Search for the cell housing the specified text and yield its [X, Y] center coordinate. 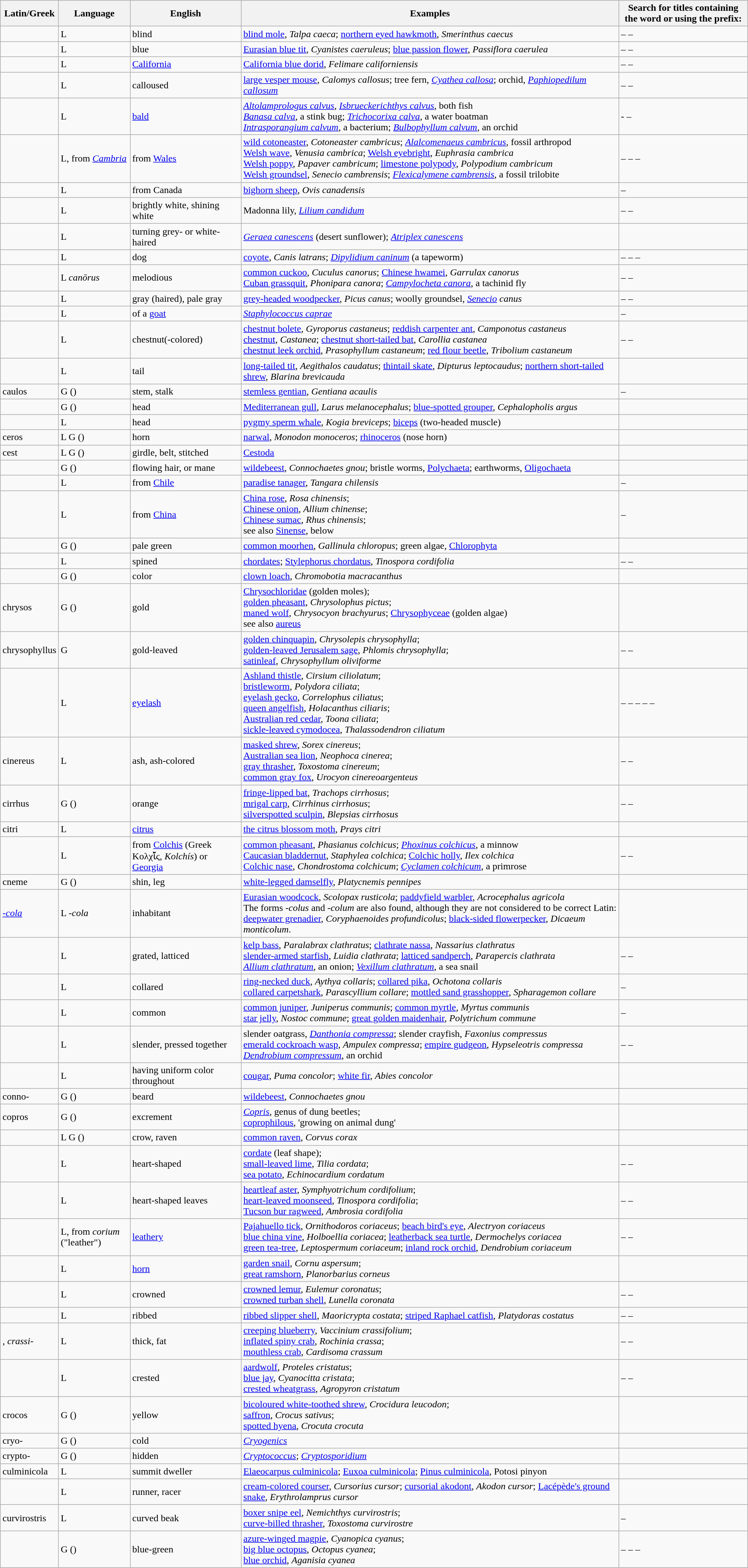
cneme [30, 882]
Language [94, 14]
gold [186, 608]
cryo- [30, 1441]
excrement [186, 1117]
heart-shaped leaves [186, 1200]
runner, racer [186, 1492]
chrysophyllus [30, 650]
paradise tanager, Tangara chilensis [430, 483]
calloused [186, 85]
yellow [186, 1415]
copros [30, 1117]
blind mole, Talpa caeca; northern eyed hawkmoth, Smerinthus caecus [430, 34]
G [94, 650]
caulos [30, 392]
crowned lemur, Eulemur coronatus; crowned turban shell, Lunella coronata [430, 1294]
orange [186, 803]
grated, latticed [186, 955]
from Canada [186, 190]
cirrhus [30, 803]
thick, fat [186, 1341]
Latin/Greek [30, 14]
cream-colored courser, Cursorius cursor; cursorial akodont, Akodon cursor; Lacépède's ground snake, Erythrolamprus cursor [430, 1492]
Eurasian blue tit, Cyanistes caeruleus; blue passion flower, Passiflora caerulea [430, 49]
China rose, Rosa chinensis; Chinese onion, Allium chinense; Chinese sumac, Rhus chinensis; see also Sinense, below [430, 514]
conno- [30, 1096]
chrysos [30, 608]
stemless gentian, Gentiana acaulis [430, 392]
coyote, Canis latrans; Dipylidium caninum (a tapeworm) [430, 257]
masked shrew, Sorex cinereus; Australian sea lion, Neophoca cinerea; gray thrasher, Toxostoma cinereum; common gray fox, Urocyon cinereoargenteus [430, 761]
Chrysochloridae (golden moles); golden pheasant, Chrysolophus pictus; maned wolf, Chrysocyon brachyurus; Chrysophyceae (golden algae)see also aureus [430, 608]
golden chinquapin, Chrysolepis chrysophylla; golden-leaved Jerusalem sage, Phlomis chrysophylla; satinleaf, Chrysophyllum oliviforme [430, 650]
dog [186, 257]
Copris, genus of dung beetles;coprophilous, 'growing on animal dung' [430, 1117]
of a goat [186, 314]
eyelash [186, 703]
clown loach, Chromobotia macracanthus [430, 576]
cougar, Puma concolor; white fir, Abies concolor [430, 1076]
white-legged damselfly, Platycnemis pennipes [430, 882]
– – – – – [683, 703]
creeping blueberry, Vaccinium crassifolium; inflated spiny crab, Rochinia crassa; mouthless crab, Cardisoma crassum [430, 1341]
blind [186, 34]
crowned [186, 1294]
Cryptococcus; Cryptosporidium [430, 1456]
common juniper, Juniperus communis; common myrtle, Myrtus communisstar jelly, Nostoc commune; great golden maidenhair, Polytrichum commune [430, 1013]
from China [186, 514]
bald [186, 116]
bighorn sheep, Ovis canadensis [430, 190]
, crassi- [30, 1341]
curved beak [186, 1518]
curvirostris [30, 1518]
L, from Cambria [94, 158]
cinereus [30, 761]
wildebeest, Connochaetes gnou [430, 1096]
the citrus blossom moth, Prays citri [430, 829]
color [186, 576]
L canōrus [94, 277]
girdle, belt, stitched [186, 452]
crypto- [30, 1456]
tail [186, 371]
flowing hair, or mane [186, 468]
cold [186, 1441]
narwal, Monodon monoceros; rhinoceros (nose horn) [430, 437]
Search for titles containing the word or using the prefix: [683, 14]
pale green [186, 546]
inhabitant [186, 913]
boxer snipe eel, Nemichthys curvirostris; curve-billed thrasher, Toxostoma curvirostre [430, 1518]
crocos [30, 1415]
hidden [186, 1456]
Madonna lily, Lilium candidum [430, 210]
turning grey- or white-haired [186, 237]
Examples [430, 14]
California [186, 64]
citri [30, 829]
Geraea canescens (desert sunflower); Atriplex canescens [430, 237]
chordates; Stylephorus chordatus, Tinospora cordifolia [430, 561]
grey-headed woodpecker, Picus canus; woolly groundsel, Senecio canus [430, 299]
shin, leg [186, 882]
heartleaf aster, Symphyotrichum cordifolium; heart-leaved moonseed, Tinospora cordifolia; Tucson bur ragweed, Ambrosia cordifolia [430, 1200]
California blue dorid, Felimare californiensis [430, 64]
slender, pressed together [186, 1044]
gold-leaved [186, 650]
ash, ash-colored [186, 761]
common cuckoo, Cuculus canorus; Chinese hwamei, Garrulax canorusCuban grassquit, Phonipara canora; Campylocheta canora, a tachinid fly [430, 277]
ceros [30, 437]
brightly white, shining white [186, 210]
culminicola [30, 1471]
crested [186, 1378]
from Wales [186, 158]
Cryogenics [430, 1441]
wildebeest, Connochaetes gnou; bristle worms, Polychaeta; earthworms, Oligochaeta [430, 468]
bicoloured white-toothed shrew, Crocidura leucodon; saffron, Crocus sativus; spotted hyena, Crocuta crocuta [430, 1415]
common moorhen, Gallinula chloropus; green algae, Chlorophyta [430, 546]
aardwolf, Proteles cristatus; blue jay, Cyanocitta cristata; crested wheatgrass, Agropyron cristatum [430, 1378]
garden snail, Cornu aspersum; great ramshorn, Planorbarius corneus [430, 1269]
pygmy sperm whale, Kogia breviceps; biceps (two-headed muscle) [430, 422]
ribbed [186, 1315]
azure-winged magpie, Cyanopica cyanus; big blue octopus, Octopus cyanea; blue orchid, Aganisia cyanea [430, 1549]
Cestoda [430, 452]
-cola [30, 913]
from Chile [186, 483]
large vesper mouse, Calomys callosus; tree fern, Cyathea callosa; orchid, Paphiopedilum callosum [430, 85]
blue-green [186, 1549]
blue [186, 49]
heart-shaped [186, 1164]
cordate (leaf shape); small-leaved lime, Tilia cordata; sea potato, Echinocardium cordatum [430, 1164]
beard [186, 1096]
cest [30, 452]
crow, raven [186, 1138]
Staphylococcus caprae [430, 314]
leathery [186, 1237]
from Colchis (Greek Κολχῐ́ς, Kolchís) or Georgia [186, 856]
L -cola [94, 913]
Elaeocarpus culminicola; Euxoa culminicola; Pinus culminicola, Potosi pinyon [430, 1471]
long-tailed tit, Aegithalos caudatus; thintail skate, Dipturus leptocaudus; northern short-tailed shrew, Blarina brevicauda [430, 371]
ribbed slipper shell, Maoricrypta costata; striped Raphael catfish, Platydoras costatus [430, 1315]
spined [186, 561]
gray (haired), pale gray [186, 299]
English [186, 14]
citrus [186, 829]
Mediterranean gull, Larus melanocephalus; blue-spotted grouper, Cephalopholis argus [430, 407]
- – [683, 116]
stem, stalk [186, 392]
chestnut(-colored) [186, 340]
collared [186, 987]
common raven, Corvus corax [430, 1138]
L, from corium ("leather") [94, 1237]
having uniform color throughout [186, 1076]
fringe-lipped bat, Trachops cirrhosus; mrigal carp, Cirrhinus cirrhosus; silverspotted sculpin, Blepsias cirrhosus [430, 803]
summit dweller [186, 1471]
melodious [186, 277]
common [186, 1013]
